Pinpoint the cell where the given text exists, returning its [x, y] midpoint coordinate. 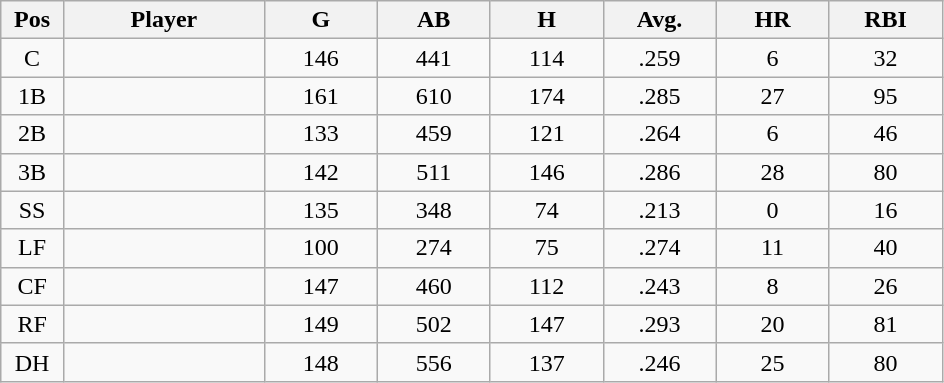
148 [320, 362]
460 [434, 286]
DH [32, 362]
3B [32, 172]
0 [772, 210]
.293 [660, 324]
2B [32, 134]
26 [886, 286]
32 [886, 58]
.286 [660, 172]
H [546, 20]
149 [320, 324]
274 [434, 248]
137 [546, 362]
121 [546, 134]
348 [434, 210]
25 [772, 362]
Player [164, 20]
.246 [660, 362]
11 [772, 248]
40 [886, 248]
610 [434, 96]
161 [320, 96]
114 [546, 58]
C [32, 58]
SS [32, 210]
95 [886, 96]
459 [434, 134]
133 [320, 134]
.213 [660, 210]
74 [546, 210]
502 [434, 324]
RBI [886, 20]
81 [886, 324]
1B [32, 96]
27 [772, 96]
8 [772, 286]
16 [886, 210]
.274 [660, 248]
20 [772, 324]
441 [434, 58]
G [320, 20]
LF [32, 248]
174 [546, 96]
Avg. [660, 20]
75 [546, 248]
.285 [660, 96]
135 [320, 210]
.243 [660, 286]
Pos [32, 20]
AB [434, 20]
.259 [660, 58]
556 [434, 362]
100 [320, 248]
112 [546, 286]
28 [772, 172]
511 [434, 172]
RF [32, 324]
HR [772, 20]
142 [320, 172]
.264 [660, 134]
CF [32, 286]
46 [886, 134]
